Find where the given text appears and provide that cell's center as [X, Y] coordinate. 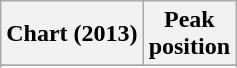
Chart (2013) [72, 34]
Peakposition [189, 34]
